Determine the [x, y] coordinate at the center of the cell enclosing the given text.  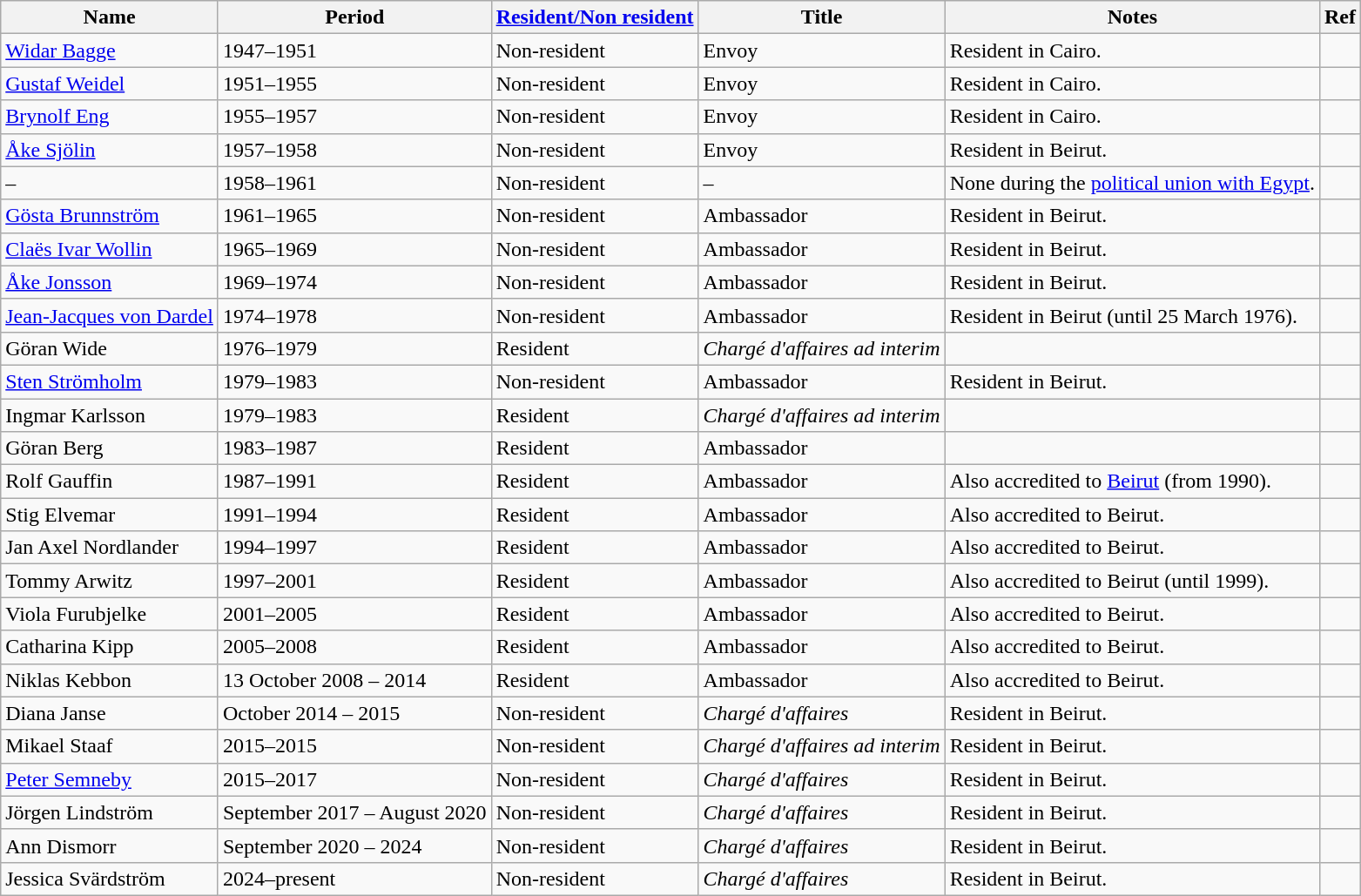
Gösta Brunnström [110, 216]
1958–1961 [354, 183]
2015–2015 [354, 746]
Rolf Gauffin [110, 482]
1957–1958 [354, 150]
1974–1978 [354, 315]
Title [822, 17]
Göran Berg [110, 448]
Catharina Kipp [110, 647]
None during the political union with Egypt. [1132, 183]
Claës Ivar Wollin [110, 249]
Viola Furubjelke [110, 614]
Jean-Jacques von Dardel [110, 315]
1965–1969 [354, 249]
Resident in Beirut (until 25 March 1976). [1132, 315]
Peter Semneby [110, 779]
1991–1994 [354, 515]
Also accredited to Beirut (until 1999). [1132, 581]
Jörgen Lindström [110, 812]
Resident/Non resident [595, 17]
Åke Sjölin [110, 150]
1961–1965 [354, 216]
Also accredited to Beirut (from 1990). [1132, 482]
2001–2005 [354, 614]
Ann Dismorr [110, 845]
1947–1951 [354, 51]
Ingmar Karlsson [110, 415]
Period [354, 17]
Jan Axel Nordlander [110, 548]
Ref [1339, 17]
Widar Bagge [110, 51]
1994–1997 [354, 548]
Mikael Staaf [110, 746]
1969–1974 [354, 282]
October 2014 – 2015 [354, 713]
Notes [1132, 17]
1976–1979 [354, 348]
1983–1987 [354, 448]
2024–present [354, 879]
Göran Wide [110, 348]
1987–1991 [354, 482]
1951–1955 [354, 84]
Brynolf Eng [110, 117]
Niklas Kebbon [110, 680]
Tommy Arwitz [110, 581]
2005–2008 [354, 647]
Gustaf Weidel [110, 84]
Sten Strömholm [110, 381]
Stig Elvemar [110, 515]
Åke Jonsson [110, 282]
September 2017 – August 2020 [354, 812]
13 October 2008 – 2014 [354, 680]
1955–1957 [354, 117]
September 2020 – 2024 [354, 845]
Jessica Svärdström [110, 879]
Name [110, 17]
2015–2017 [354, 779]
Diana Janse [110, 713]
1997–2001 [354, 581]
